From the cell containing the given text, extract its center point as [X, Y] coordinate. 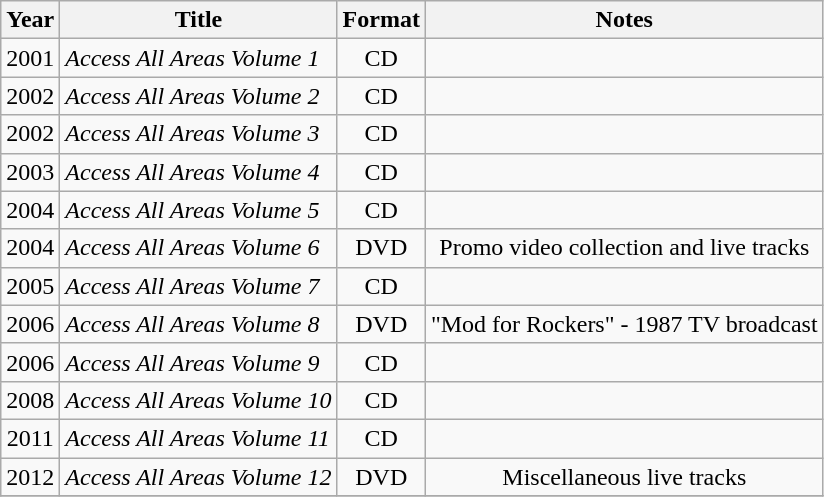
Access All Areas Volume 4 [198, 172]
Notes [624, 20]
Format [381, 20]
2012 [30, 477]
Promo video collection and live tracks [624, 248]
Access All Areas Volume 8 [198, 324]
2003 [30, 172]
2008 [30, 400]
Access All Areas Volume 1 [198, 58]
Access All Areas Volume 6 [198, 248]
Access All Areas Volume 3 [198, 134]
2001 [30, 58]
Access All Areas Volume 10 [198, 400]
2005 [30, 286]
Year [30, 20]
Access All Areas Volume 5 [198, 210]
Miscellaneous live tracks [624, 477]
Access All Areas Volume 7 [198, 286]
Access All Areas Volume 11 [198, 438]
Access All Areas Volume 9 [198, 362]
2011 [30, 438]
Title [198, 20]
"Mod for Rockers" - 1987 TV broadcast [624, 324]
Access All Areas Volume 12 [198, 477]
Access All Areas Volume 2 [198, 96]
